Locate the cell with the specified text and output its [X, Y] center coordinate. 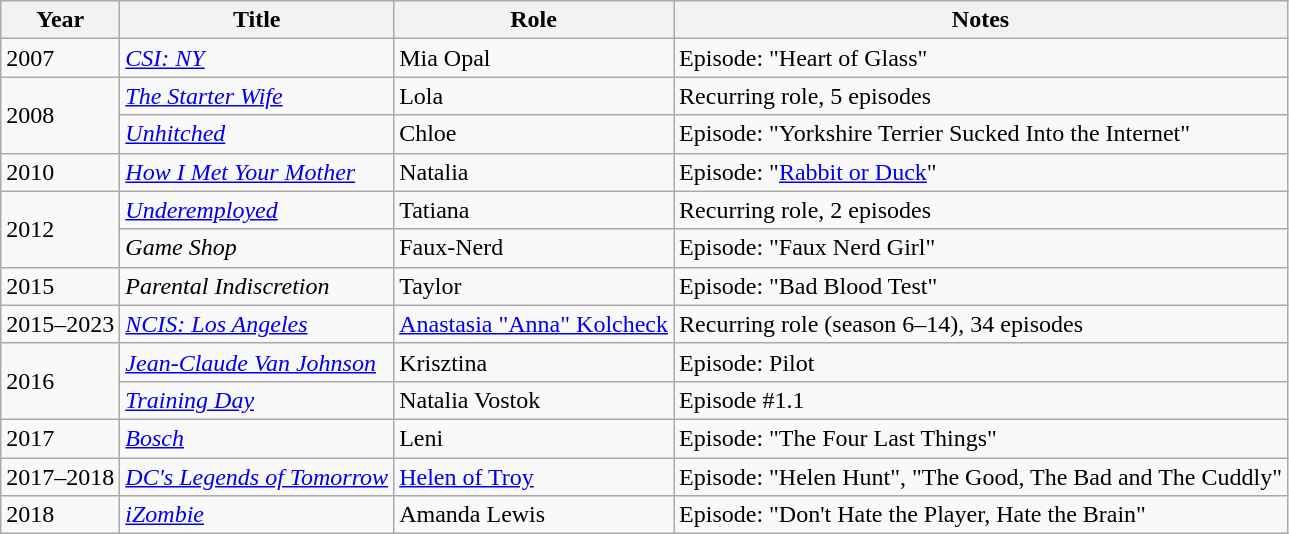
Recurring role (season 6–14), 34 episodes [981, 324]
2012 [60, 229]
iZombie [257, 515]
2017 [60, 438]
Episode: "Heart of Glass" [981, 58]
Episode: Pilot [981, 362]
Amanda Lewis [534, 515]
2007 [60, 58]
How I Met Your Mother [257, 172]
Role [534, 20]
Faux-Nerd [534, 248]
Unhitched [257, 134]
The Starter Wife [257, 96]
Mia Opal [534, 58]
Year [60, 20]
CSI: NY [257, 58]
Title [257, 20]
Episode: "Yorkshire Terrier Sucked Into the Internet" [981, 134]
Parental Indiscretion [257, 286]
Episode: "Bad Blood Test" [981, 286]
NCIS: Los Angeles [257, 324]
Episode #1.1 [981, 400]
Chloe [534, 134]
2015 [60, 286]
Lola [534, 96]
Helen of Troy [534, 477]
Natalia Vostok [534, 400]
Natalia [534, 172]
2017–2018 [60, 477]
Notes [981, 20]
Underemployed [257, 210]
Episode: "Helen Hunt", "The Good, The Bad and The Cuddly" [981, 477]
Krisztina [534, 362]
Jean-Claude Van Johnson [257, 362]
Episode: "Faux Nerd Girl" [981, 248]
Anastasia "Anna" Kolcheck [534, 324]
2015–2023 [60, 324]
Episode: "Rabbit or Duck" [981, 172]
Tatiana [534, 210]
Episode: "The Four Last Things" [981, 438]
Recurring role, 2 episodes [981, 210]
2018 [60, 515]
Bosch [257, 438]
2010 [60, 172]
Taylor [534, 286]
2016 [60, 381]
Training Day [257, 400]
Game Shop [257, 248]
Recurring role, 5 episodes [981, 96]
Episode: "Don't Hate the Player, Hate the Brain" [981, 515]
Leni [534, 438]
DC's Legends of Tomorrow [257, 477]
2008 [60, 115]
